Return the [x, y] coordinate for the center point of the cell that contains the specified text.  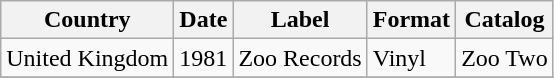
Catalog [505, 20]
United Kingdom [88, 58]
Label [300, 20]
Vinyl [411, 58]
Date [204, 20]
1981 [204, 58]
Zoo Two [505, 58]
Zoo Records [300, 58]
Country [88, 20]
Format [411, 20]
